For the text-containing cell, return its midpoint in (X, Y) coordinate format. 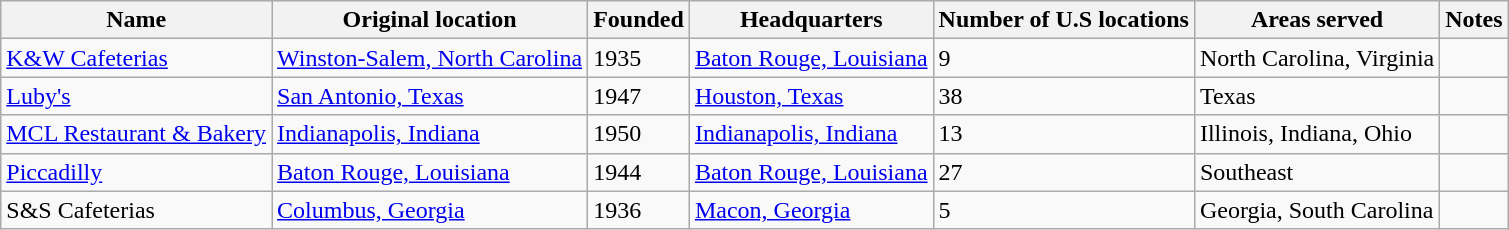
Piccadilly (136, 172)
27 (1064, 172)
1936 (639, 210)
North Carolina, Virginia (1316, 58)
Founded (639, 20)
9 (1064, 58)
Original location (430, 20)
S&S Cafeterias (136, 210)
38 (1064, 96)
5 (1064, 210)
Winston-Salem, North Carolina (430, 58)
Southeast (1316, 172)
1935 (639, 58)
1944 (639, 172)
Headquarters (811, 20)
Illinois, Indiana, Ohio (1316, 134)
Texas (1316, 96)
Luby's (136, 96)
MCL Restaurant & Bakery (136, 134)
Columbus, Georgia (430, 210)
K&W Cafeterias (136, 58)
1947 (639, 96)
San Antonio, Texas (430, 96)
Georgia, South Carolina (1316, 210)
Number of U.S locations (1064, 20)
Name (136, 20)
13 (1064, 134)
1950 (639, 134)
Areas served (1316, 20)
Notes (1474, 20)
Houston, Texas (811, 96)
Macon, Georgia (811, 210)
